Identify which cell holds the provided text, then report its (X, Y) central coordinate. 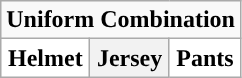
Uniform Combination (121, 20)
Helmet (46, 58)
Pants (204, 58)
Jersey (130, 58)
